Pinpoint the cell where the given text exists, returning its (X, Y) midpoint coordinate. 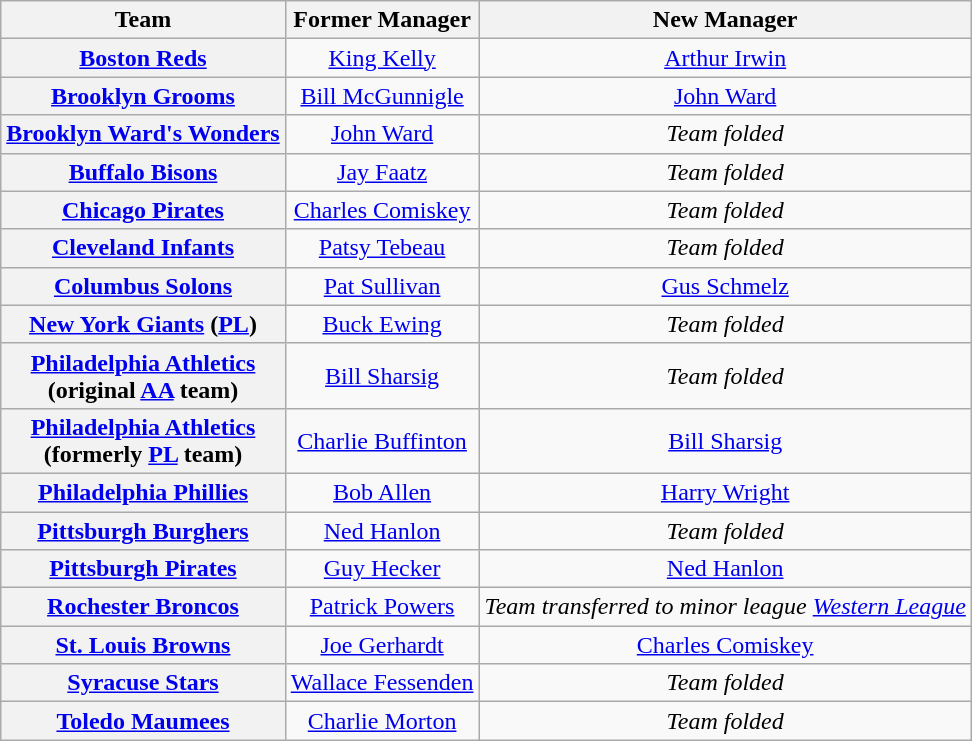
Philadelphia Athletics(formerly PL team) (143, 440)
King Kelly (382, 58)
Pat Sullivan (382, 286)
Columbus Solons (143, 286)
Patsy Tebeau (382, 248)
Toledo Maumees (143, 721)
Philadelphia Phillies (143, 492)
New Manager (725, 20)
Charlie Buffinton (382, 440)
New York Giants (PL) (143, 324)
Buck Ewing (382, 324)
Chicago Pirates (143, 210)
Bob Allen (382, 492)
Gus Schmelz (725, 286)
Pittsburgh Burghers (143, 531)
Patrick Powers (382, 607)
Team (143, 20)
Brooklyn Ward's Wonders (143, 134)
Harry Wright (725, 492)
Bill McGunnigle (382, 96)
St. Louis Browns (143, 645)
Brooklyn Grooms (143, 96)
Arthur Irwin (725, 58)
Pittsburgh Pirates (143, 569)
Cleveland Infants (143, 248)
Former Manager (382, 20)
Buffalo Bisons (143, 172)
Guy Hecker (382, 569)
Jay Faatz (382, 172)
Team transferred to minor league Western League (725, 607)
Rochester Broncos (143, 607)
Philadelphia Athletics(original AA team) (143, 376)
Charlie Morton (382, 721)
Joe Gerhardt (382, 645)
Boston Reds (143, 58)
Wallace Fessenden (382, 683)
Syracuse Stars (143, 683)
